Provide the (x, y) coordinate of the cell's center where the given text is located.  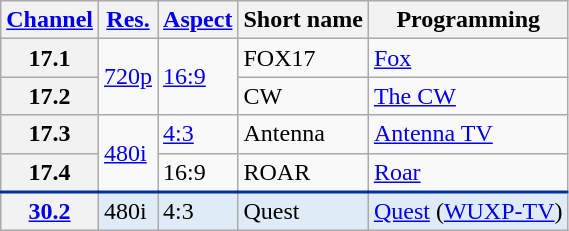
Antenna (303, 134)
17.3 (50, 134)
Fox (468, 58)
Short name (303, 20)
The CW (468, 96)
Aspect (198, 20)
Res. (128, 20)
Quest (WUXP-TV) (468, 212)
FOX17 (303, 58)
720p (128, 77)
Quest (303, 212)
Programming (468, 20)
Channel (50, 20)
CW (303, 96)
17.4 (50, 172)
Antenna TV (468, 134)
30.2 (50, 212)
ROAR (303, 172)
Roar (468, 172)
17.1 (50, 58)
17.2 (50, 96)
